Detect which cell encompasses the target text, then output its (X, Y) center coordinate. 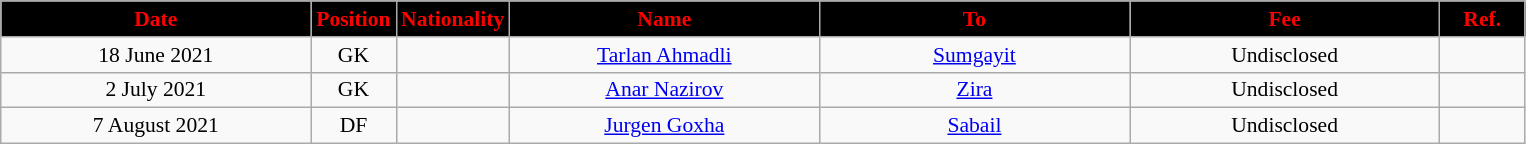
Ref. (1482, 19)
DF (354, 126)
Zira (974, 90)
Sumgayit (974, 55)
18 June 2021 (156, 55)
Position (354, 19)
Tarlan Ahmadli (664, 55)
7 August 2021 (156, 126)
To (974, 19)
2 July 2021 (156, 90)
Date (156, 19)
Fee (1285, 19)
Anar Nazirov (664, 90)
Nationality (452, 19)
Sabail (974, 126)
Jurgen Goxha (664, 126)
Name (664, 19)
